Identify which cell holds the provided text, then report its [X, Y] central coordinate. 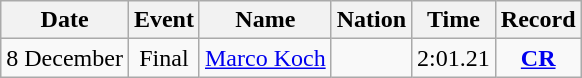
Final [164, 58]
Record [538, 20]
Marco Koch [265, 58]
CR [538, 58]
Event [164, 20]
Nation [371, 20]
2:01.21 [454, 58]
Name [265, 20]
8 December [65, 58]
Time [454, 20]
Date [65, 20]
